Determine the [X, Y] coordinate at the center of the cell enclosing the given text.  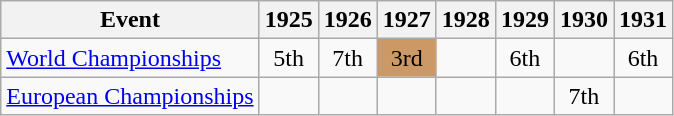
World Championships [130, 58]
1927 [406, 20]
1928 [466, 20]
5th [288, 58]
1929 [524, 20]
European Championships [130, 96]
1931 [644, 20]
1930 [584, 20]
1925 [288, 20]
1926 [348, 20]
Event [130, 20]
3rd [406, 58]
